Locate the cell with the specified text and output its [X, Y] center coordinate. 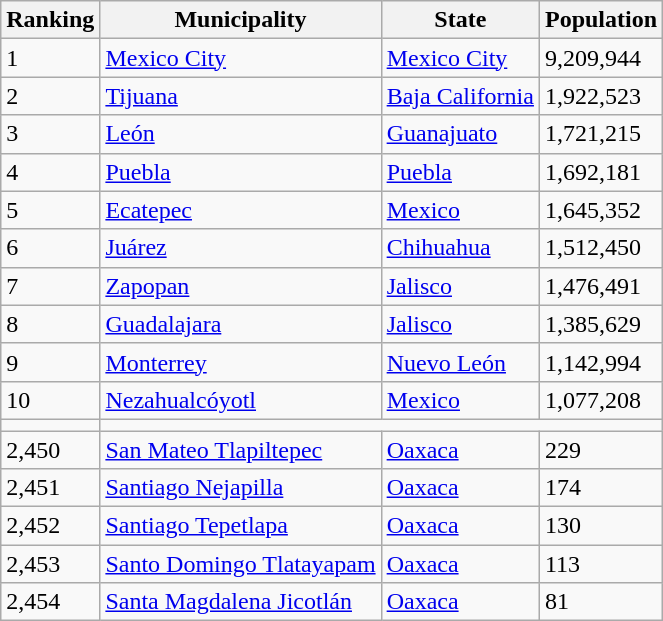
2,452 [50, 526]
Nuevo León [460, 362]
Santiago Nejapilla [240, 488]
1,077,208 [600, 400]
174 [600, 488]
1,645,352 [600, 210]
Santiago Tepetlapa [240, 526]
2,450 [50, 449]
1,385,629 [600, 324]
Juárez [240, 248]
Guanajuato [460, 134]
1,721,215 [600, 134]
2,453 [50, 564]
3 [50, 134]
Baja California [460, 96]
Ranking [50, 20]
8 [50, 324]
Ecatepec [240, 210]
Santo Domingo Tlatayapam [240, 564]
San Mateo Tlapiltepec [240, 449]
1,142,994 [600, 362]
6 [50, 248]
81 [600, 602]
State [460, 20]
9 [50, 362]
Monterrey [240, 362]
Tijuana [240, 96]
1,922,523 [600, 96]
4 [50, 172]
130 [600, 526]
Santa Magdalena Jicotlán [240, 602]
Guadalajara [240, 324]
2,454 [50, 602]
5 [50, 210]
1,512,450 [600, 248]
7 [50, 286]
Zapopan [240, 286]
113 [600, 564]
9,209,944 [600, 58]
Municipality [240, 20]
1,692,181 [600, 172]
10 [50, 400]
1 [50, 58]
Population [600, 20]
Chihuahua [460, 248]
Nezahualcóyotl [240, 400]
229 [600, 449]
2,451 [50, 488]
1,476,491 [600, 286]
2 [50, 96]
León [240, 134]
